Extract the (X, Y) coordinate from the center of the cell holding the provided text.  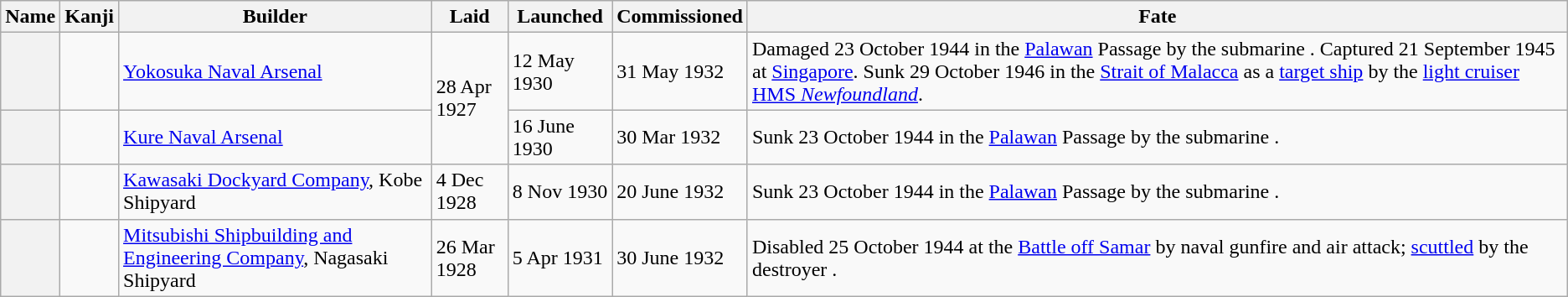
Laid (469, 17)
31 May 1932 (680, 71)
Yokosuka Naval Arsenal (276, 71)
16 June 1930 (560, 138)
Mitsubishi Shipbuilding and Engineering Company, Nagasaki Shipyard (276, 258)
Kure Naval Arsenal (276, 138)
Disabled 25 October 1944 at the Battle off Samar by naval gunfire and air attack; scuttled by the destroyer . (1158, 258)
5 Apr 1931 (560, 258)
12 May 1930 (560, 71)
4 Dec 1928 (469, 191)
30 June 1932 (680, 258)
Fate (1158, 17)
Builder (276, 17)
Commissioned (680, 17)
Kawasaki Dockyard Company, Kobe Shipyard (276, 191)
8 Nov 1930 (560, 191)
30 Mar 1932 (680, 138)
20 June 1932 (680, 191)
26 Mar 1928 (469, 258)
28 Apr 1927 (469, 99)
Launched (560, 17)
Kanji (90, 17)
Name (30, 17)
